Detect which cell encompasses the target text, then output its [X, Y] center coordinate. 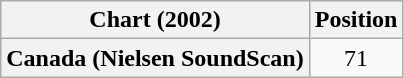
Chart (2002) [155, 20]
Canada (Nielsen SoundScan) [155, 58]
Position [356, 20]
71 [356, 58]
